From the cell containing the given text, extract its center point as (X, Y) coordinate. 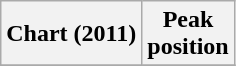
Chart (2011) (72, 34)
Peakposition (188, 34)
